Output the [X, Y] coordinate of the center of the cell containing the given text.  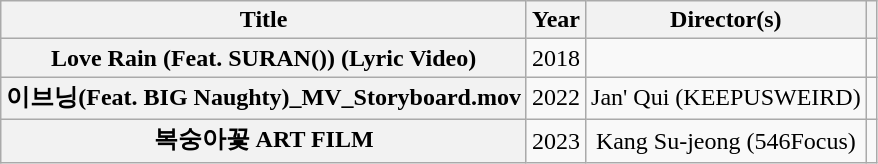
Title [264, 20]
복숭아꽃 ART FILM [264, 140]
2022 [556, 98]
Director(s) [726, 20]
Kang Su-jeong (546Focus) [726, 140]
Jan' Qui (KEEPUSWEIRD) [726, 98]
Love Rain (Feat. SURAN()) (Lyric Video) [264, 58]
이브닝(Feat. BIG Naughty)_MV_Storyboard.mov [264, 98]
2018 [556, 58]
2023 [556, 140]
Year [556, 20]
